Provide the [X, Y] coordinate of the cell's center where the given text is located.  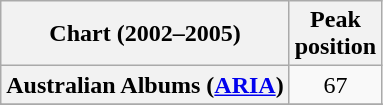
Peakposition [335, 34]
Chart (2002–2005) [145, 34]
Australian Albums (ARIA) [145, 85]
67 [335, 85]
